Extract the (x, y) coordinate from the center of the cell holding the provided text.  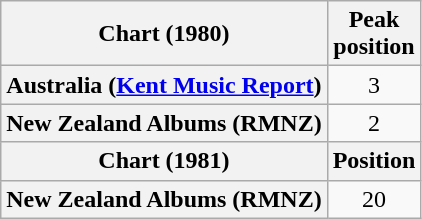
Position (374, 161)
2 (374, 123)
Peakposition (374, 34)
3 (374, 85)
Australia (Kent Music Report) (164, 85)
Chart (1980) (164, 34)
Chart (1981) (164, 161)
20 (374, 199)
